Output the [x, y] coordinate of the center of the cell containing the given text.  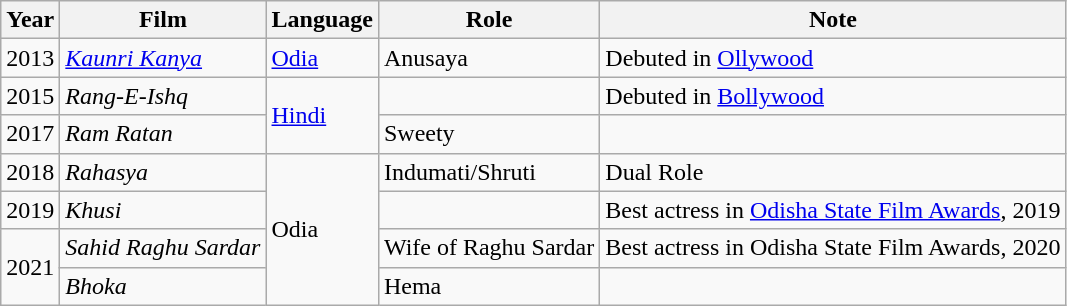
2021 [30, 267]
2017 [30, 134]
Note [833, 20]
Dual Role [833, 172]
Bhoka [163, 286]
Sahid Raghu Sardar [163, 248]
Kaunri Kanya [163, 58]
Debuted in Bollywood [833, 96]
Best actress in Odisha State Film Awards, 2019 [833, 210]
Language [322, 20]
Khusi [163, 210]
Ram Ratan [163, 134]
Hindi [322, 115]
Rang-E-Ishq [163, 96]
2018 [30, 172]
Role [488, 20]
Year [30, 20]
Sweety [488, 134]
Hema [488, 286]
Rahasya [163, 172]
Indumati/Shruti [488, 172]
2013 [30, 58]
Best actress in Odisha State Film Awards, 2020 [833, 248]
Debuted in Ollywood [833, 58]
2015 [30, 96]
2019 [30, 210]
Film [163, 20]
Wife of Raghu Sardar [488, 248]
Anusaya [488, 58]
